Locate the cell with the specified text and output its (X, Y) center coordinate. 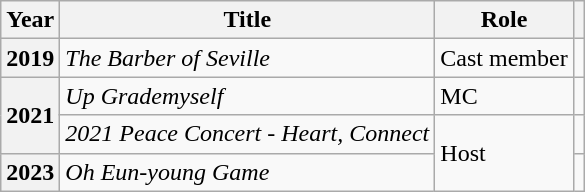
Oh Eun-young Game (248, 172)
Cast member (504, 58)
Role (504, 20)
Up Grademyself (248, 96)
2021 Peace Concert - Heart, Connect (248, 134)
2021 (30, 115)
Year (30, 20)
2019 (30, 58)
The Barber of Seville (248, 58)
Host (504, 153)
MC (504, 96)
2023 (30, 172)
Title (248, 20)
